Provide the [X, Y] coordinate of the cell's center where the given text is located.  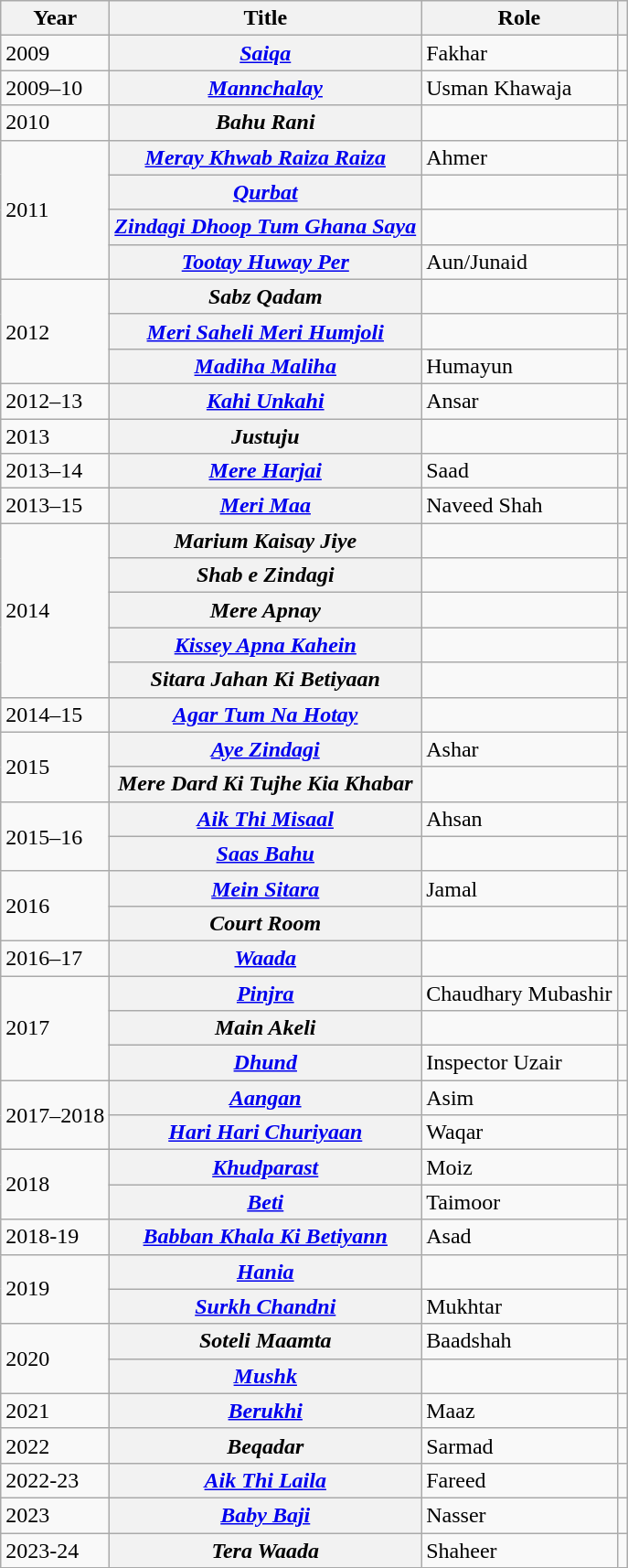
Usman Khawaja [519, 88]
2022-23 [55, 1480]
Bahu Rani [265, 123]
Ahmer [519, 157]
2021 [55, 1411]
2012–13 [55, 401]
Aik Thi Misaal [265, 819]
Taimoor [519, 1202]
2014 [55, 610]
Soteli Maamta [265, 1341]
Mannchalay [265, 88]
Madiha Maliha [265, 366]
Ahsan [519, 819]
Kahi Unkahi [265, 401]
Zindagi Dhoop Tum Ghana Saya [265, 227]
2022 [55, 1445]
2023-24 [55, 1551]
2009 [55, 53]
Justuju [265, 436]
2009–10 [55, 88]
Sitara Jahan Ki Betiyaan [265, 680]
Fareed [519, 1480]
Nasser [519, 1515]
Khudparast [265, 1167]
Shab e Zindagi [265, 575]
2016–17 [55, 958]
Chaudhary Mubashir [519, 993]
Aik Thi Laila [265, 1480]
Tera Waada [265, 1551]
2017 [55, 1027]
Pinjra [265, 993]
Marium Kaisay Jiye [265, 541]
Qurbat [265, 192]
2018 [55, 1185]
Hari Hari Churiyaan [265, 1133]
Saas Bahu [265, 854]
Meray Khwab Raiza Raiza [265, 157]
Surkh Chandni [265, 1306]
Meri Saheli Meri Humjoli [265, 331]
Babban Khala Ki Betiyann [265, 1237]
Moiz [519, 1167]
2014–15 [55, 714]
Title [265, 18]
2015 [55, 767]
Aun/Junaid [519, 262]
2015–16 [55, 836]
Aangan [265, 1098]
Jamal [519, 888]
Sarmad [519, 1445]
2023 [55, 1515]
2011 [55, 209]
Fakhar [519, 53]
Agar Tum Na Hotay [265, 714]
Waada [265, 958]
Sabz Qadam [265, 296]
Saad [519, 471]
Mere Harjai [265, 471]
Asad [519, 1237]
Beti [265, 1202]
Meri Maa [265, 506]
2017–2018 [55, 1115]
Asim [519, 1098]
Court Room [265, 923]
2013–14 [55, 471]
2013–15 [55, 506]
2016 [55, 906]
Mukhtar [519, 1306]
Main Akeli [265, 1028]
Tootay Huway Per [265, 262]
Aye Zindagi [265, 749]
Kissey Apna Kahein [265, 645]
Baby Baji [265, 1515]
Inspector Uzair [519, 1063]
Ansar [519, 401]
2019 [55, 1289]
2010 [55, 123]
Shaheer [519, 1551]
Berukhi [265, 1411]
Dhund [265, 1063]
Mere Dard Ki Tujhe Kia Khabar [265, 784]
Mere Apnay [265, 610]
Beqadar [265, 1445]
Hania [265, 1272]
Maaz [519, 1411]
Baadshah [519, 1341]
Year [55, 18]
2013 [55, 436]
Naveed Shah [519, 506]
2018-19 [55, 1237]
Waqar [519, 1133]
2020 [55, 1359]
Humayun [519, 366]
Mushk [265, 1376]
Saiqa [265, 53]
Ashar [519, 749]
Role [519, 18]
Mein Sitara [265, 888]
2012 [55, 331]
